Locate the cell with the specified text and output its (x, y) center coordinate. 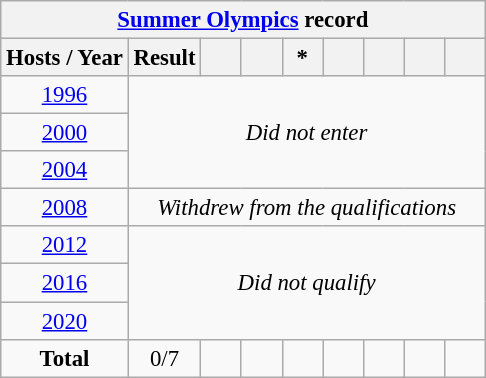
Hosts / Year (64, 58)
Total (64, 358)
2000 (64, 133)
2012 (64, 245)
2016 (64, 283)
2008 (64, 208)
0/7 (164, 358)
Did not enter (306, 132)
Result (164, 58)
2004 (64, 170)
2020 (64, 321)
Withdrew from the qualifications (306, 208)
Did not qualify (306, 282)
Summer Olympics record (243, 20)
1996 (64, 95)
* (302, 58)
